Pinpoint the cell where the given text exists, returning its [x, y] midpoint coordinate. 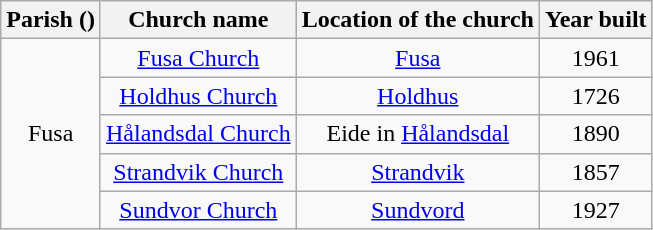
Location of the church [418, 20]
1927 [596, 210]
Parish () [51, 20]
Church name [198, 20]
1726 [596, 96]
Holdhus Church [198, 96]
Holdhus [418, 96]
1890 [596, 134]
Eide in Hålandsdal [418, 134]
Strandvik [418, 172]
Sundvor Church [198, 210]
Year built [596, 20]
Hålandsdal Church [198, 134]
1961 [596, 58]
Fusa Church [198, 58]
1857 [596, 172]
Strandvik Church [198, 172]
Sundvord [418, 210]
